Determine the [x, y] coordinate at the center of the cell enclosing the given text.  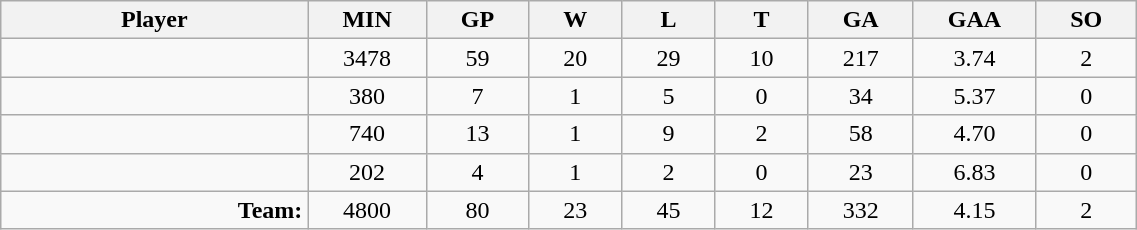
GAA [974, 20]
GP [477, 20]
3478 [367, 58]
6.83 [974, 172]
20 [576, 58]
L [668, 20]
29 [668, 58]
W [576, 20]
34 [860, 96]
MIN [367, 20]
GA [860, 20]
SO [1086, 20]
10 [762, 58]
12 [762, 210]
Player [154, 20]
58 [860, 134]
4.15 [974, 210]
80 [477, 210]
3.74 [974, 58]
T [762, 20]
380 [367, 96]
740 [367, 134]
13 [477, 134]
59 [477, 58]
9 [668, 134]
7 [477, 96]
Team: [154, 210]
5 [668, 96]
202 [367, 172]
332 [860, 210]
217 [860, 58]
4.70 [974, 134]
4800 [367, 210]
5.37 [974, 96]
45 [668, 210]
4 [477, 172]
